Determine the [X, Y] coordinate at the center of the cell enclosing the given text.  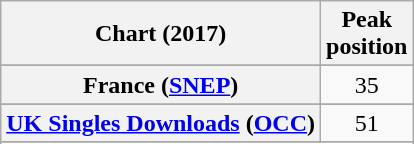
Peakposition [367, 34]
Chart (2017) [161, 34]
35 [367, 85]
France (SNEP) [161, 85]
UK Singles Downloads (OCC) [161, 123]
51 [367, 123]
